Identify which cell holds the provided text, then report its [X, Y] central coordinate. 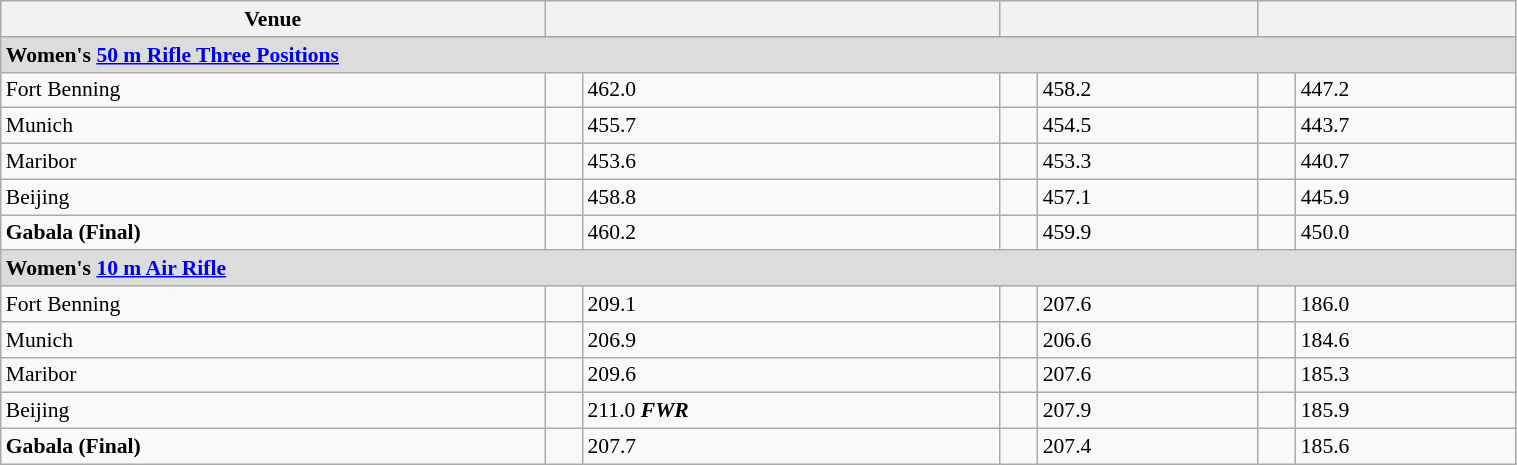
184.6 [1406, 340]
458.8 [790, 197]
185.3 [1406, 375]
Women's 50 m Rifle Three Positions [758, 55]
447.2 [1406, 90]
455.7 [790, 126]
454.5 [1148, 126]
211.0 FWR [790, 411]
Venue [273, 19]
209.6 [790, 375]
457.1 [1148, 197]
185.9 [1406, 411]
462.0 [790, 90]
206.9 [790, 340]
453.3 [1148, 162]
Women's 10 m Air Rifle [758, 269]
458.2 [1148, 90]
207.9 [1148, 411]
450.0 [1406, 233]
459.9 [1148, 233]
185.6 [1406, 447]
186.0 [1406, 304]
445.9 [1406, 197]
209.1 [790, 304]
207.4 [1148, 447]
440.7 [1406, 162]
453.6 [790, 162]
206.6 [1148, 340]
207.7 [790, 447]
443.7 [1406, 126]
460.2 [790, 233]
